Find where the given text appears and provide that cell's center as [X, Y] coordinate. 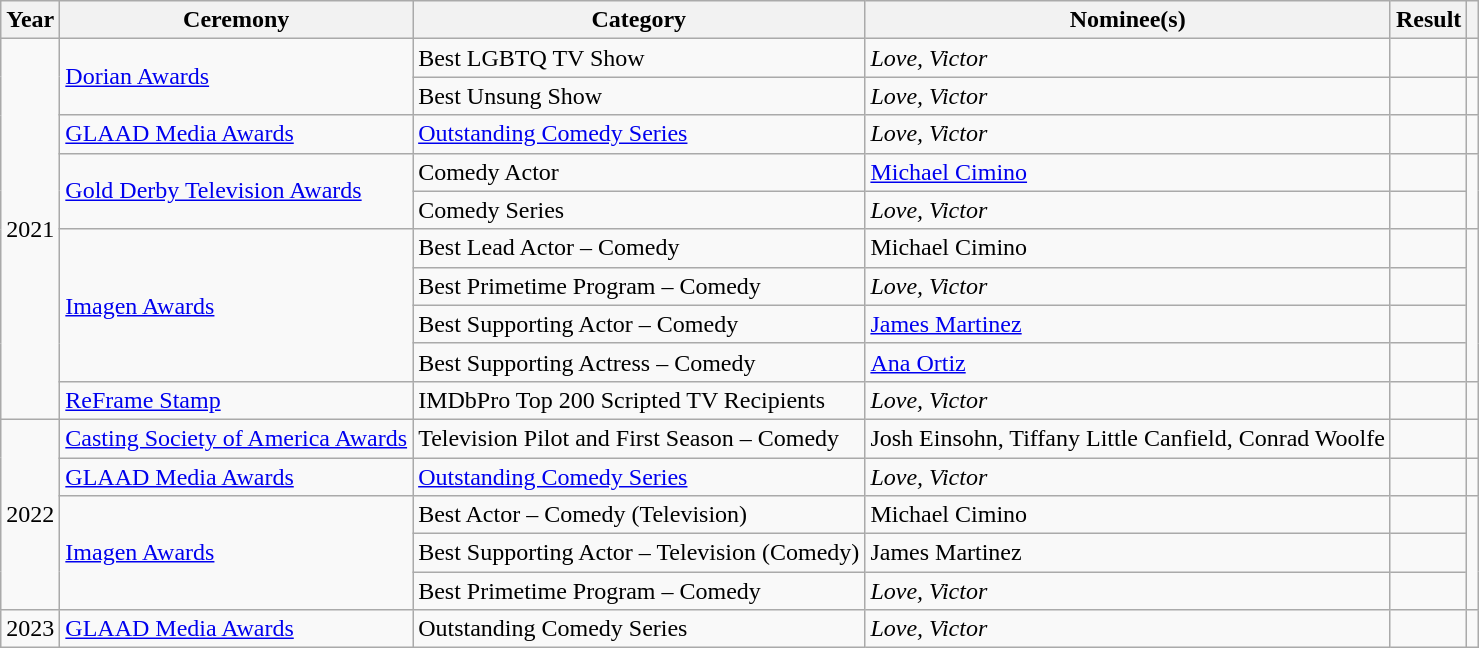
Josh Einsohn, Tiffany Little Canfield, Conrad Woolfe [1128, 438]
Best Supporting Actor – Television (Comedy) [639, 553]
Best Supporting Actress – Comedy [639, 362]
Television Pilot and First Season – Comedy [639, 438]
Best Lead Actor – Comedy [639, 248]
Best Supporting Actor – Comedy [639, 324]
Dorian Awards [236, 77]
Casting Society of America Awards [236, 438]
IMDbPro Top 200 Scripted TV Recipients [639, 400]
2021 [30, 230]
Nominee(s) [1128, 20]
Ceremony [236, 20]
Result [1428, 20]
Comedy Actor [639, 172]
Best Actor – Comedy (Television) [639, 515]
ReFrame Stamp [236, 400]
Year [30, 20]
Category [639, 20]
Best Unsung Show [639, 96]
Best LGBTQ TV Show [639, 58]
2022 [30, 514]
Ana Ortiz [1128, 362]
Comedy Series [639, 210]
Gold Derby Television Awards [236, 191]
2023 [30, 629]
